Provide the [X, Y] coordinate of the cell's center where the given text is located.  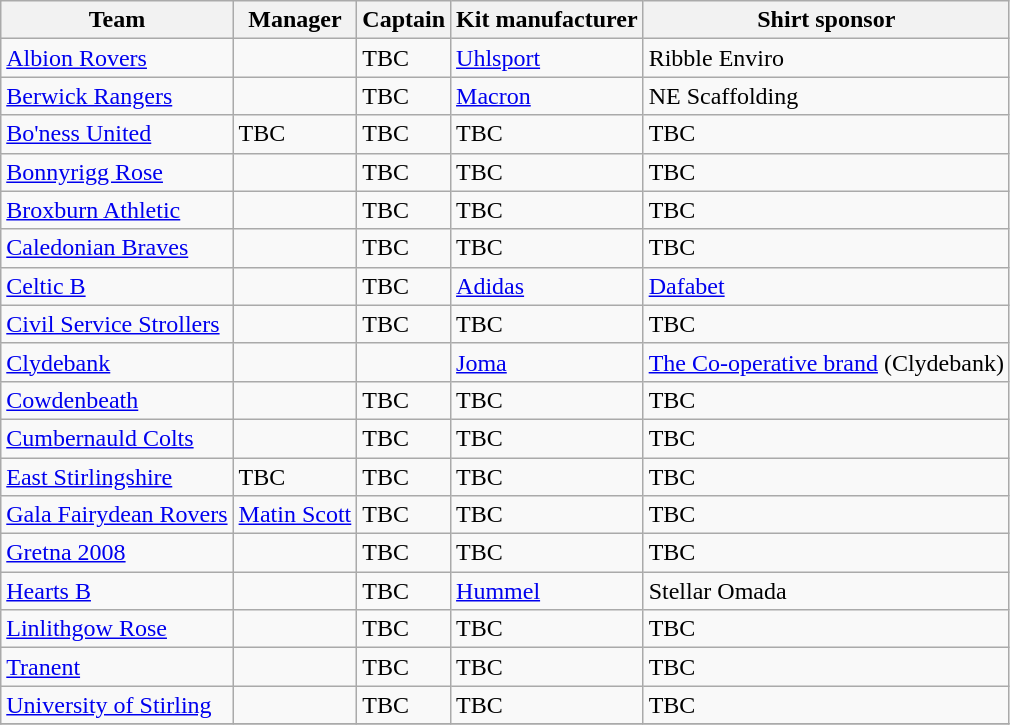
Macron [548, 96]
Berwick Rangers [117, 96]
Broxburn Athletic [117, 210]
Matin Scott [295, 515]
University of Stirling [117, 705]
Cowdenbeath [117, 400]
Linlithgow Rose [117, 629]
Hearts B [117, 591]
Bo'ness United [117, 134]
Celtic B [117, 286]
Civil Service Strollers [117, 324]
East Stirlingshire [117, 477]
Joma [548, 362]
Cumbernauld Colts [117, 438]
Ribble Enviro [826, 58]
Gretna 2008 [117, 553]
NE Scaffolding [826, 96]
The Co-operative brand (Clydebank) [826, 362]
Team [117, 20]
Gala Fairydean Rovers [117, 515]
Kit manufacturer [548, 20]
Tranent [117, 667]
Hummel [548, 591]
Bonnyrigg Rose [117, 172]
Albion Rovers [117, 58]
Dafabet [826, 286]
Adidas [548, 286]
Stellar Omada [826, 591]
Captain [404, 20]
Uhlsport [548, 58]
Caledonian Braves [117, 248]
Manager [295, 20]
Clydebank [117, 362]
Shirt sponsor [826, 20]
